Extract the (x, y) coordinate from the center of the cell holding the provided text.  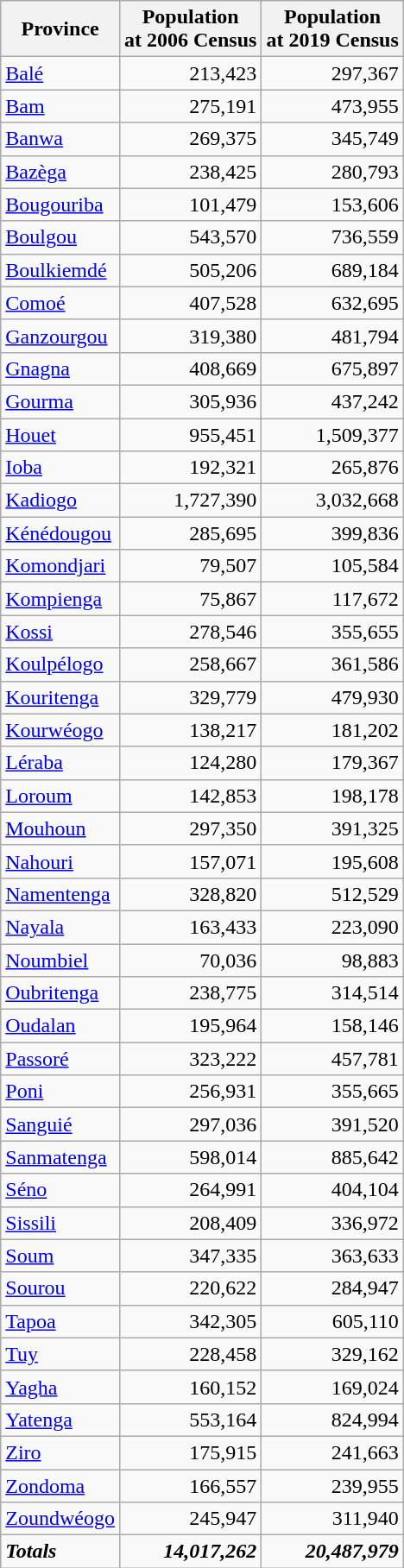
Sanmatenga (60, 1157)
142,853 (190, 796)
Tuy (60, 1354)
Boulgou (60, 237)
Comoé (60, 303)
399,836 (332, 533)
342,305 (190, 1321)
Noumbiel (60, 960)
Nayala (60, 927)
238,425 (190, 172)
Kadiogo (60, 501)
198,178 (332, 796)
336,972 (332, 1223)
Loroum (60, 796)
391,325 (332, 828)
238,775 (190, 993)
1,727,390 (190, 501)
Gourma (60, 401)
311,940 (332, 1519)
329,779 (190, 697)
Bam (60, 106)
955,451 (190, 434)
Tapoa (60, 1321)
598,014 (190, 1157)
169,024 (332, 1387)
Ioba (60, 468)
20,487,979 (332, 1552)
512,529 (332, 894)
285,695 (190, 533)
101,479 (190, 205)
Séno (60, 1190)
Bazèga (60, 172)
Ziro (60, 1452)
319,380 (190, 336)
70,036 (190, 960)
223,090 (332, 927)
479,930 (332, 697)
Oudalan (60, 1026)
Passoré (60, 1059)
481,794 (332, 336)
124,280 (190, 763)
79,507 (190, 566)
213,423 (190, 73)
363,633 (332, 1256)
Boulkiemdé (60, 270)
105,584 (332, 566)
179,367 (332, 763)
241,663 (332, 1452)
689,184 (332, 270)
278,546 (190, 632)
Sissili (60, 1223)
361,586 (332, 664)
284,947 (332, 1288)
345,749 (332, 139)
Houet (60, 434)
505,206 (190, 270)
437,242 (332, 401)
323,222 (190, 1059)
Balé (60, 73)
163,433 (190, 927)
Zoundwéogo (60, 1519)
Population at 2006 Census (190, 29)
Nahouri (60, 861)
675,897 (332, 368)
Léraba (60, 763)
239,955 (332, 1485)
264,991 (190, 1190)
Province (60, 29)
328,820 (190, 894)
Bougouriba (60, 205)
Yagha (60, 1387)
138,217 (190, 730)
Oubritenga (60, 993)
Banwa (60, 139)
632,695 (332, 303)
457,781 (332, 1059)
408,669 (190, 368)
Namentenga (60, 894)
347,335 (190, 1256)
153,606 (332, 205)
192,321 (190, 468)
Kompienga (60, 599)
Yatenga (60, 1420)
329,162 (332, 1354)
Sanguié (60, 1124)
280,793 (332, 172)
275,191 (190, 106)
98,883 (332, 960)
553,164 (190, 1420)
Mouhoun (60, 828)
181,202 (332, 730)
404,104 (332, 1190)
407,528 (190, 303)
305,936 (190, 401)
736,559 (332, 237)
158,146 (332, 1026)
605,110 (332, 1321)
228,458 (190, 1354)
Kossi (60, 632)
14,017,262 (190, 1552)
117,672 (332, 599)
166,557 (190, 1485)
473,955 (332, 106)
75,867 (190, 599)
355,665 (332, 1092)
Population at 2019 Census (332, 29)
195,608 (332, 861)
824,994 (332, 1420)
Kouritenga (60, 697)
195,964 (190, 1026)
Sourou (60, 1288)
1,509,377 (332, 434)
269,375 (190, 139)
220,622 (190, 1288)
258,667 (190, 664)
314,514 (332, 993)
208,409 (190, 1223)
Kourwéogo (60, 730)
Poni (60, 1092)
297,367 (332, 73)
Ganzourgou (60, 336)
3,032,668 (332, 501)
297,350 (190, 828)
391,520 (332, 1124)
160,152 (190, 1387)
Zondoma (60, 1485)
Gnagna (60, 368)
543,570 (190, 237)
Kénédougou (60, 533)
256,931 (190, 1092)
297,036 (190, 1124)
265,876 (332, 468)
245,947 (190, 1519)
Soum (60, 1256)
Totals (60, 1552)
885,642 (332, 1157)
175,915 (190, 1452)
157,071 (190, 861)
355,655 (332, 632)
Komondjari (60, 566)
Koulpélogo (60, 664)
